Provide the (x, y) coordinate of the cell's center where the given text is located.  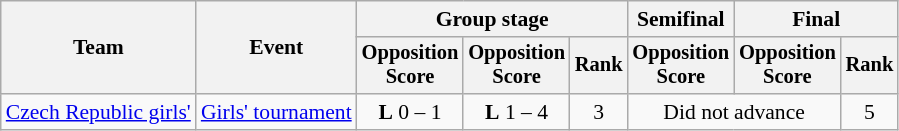
3 (599, 112)
Team (98, 48)
Event (276, 48)
Final (816, 19)
L 0 – 1 (410, 112)
Semifinal (680, 19)
Czech Republic girls' (98, 112)
L 1 – 4 (516, 112)
Girls' tournament (276, 112)
Did not advance (734, 112)
Group stage (492, 19)
5 (870, 112)
